Extract the (X, Y) coordinate from the center of the cell holding the provided text.  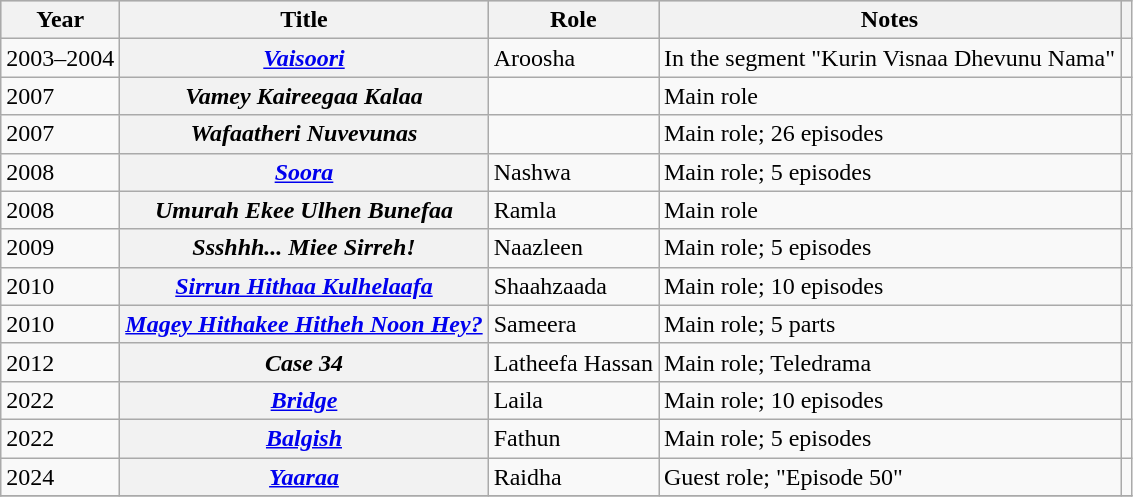
Magey Hithakee Hitheh Noon Hey? (304, 324)
Nashwa (573, 172)
Role (573, 20)
Ssshhh... Miee Sirreh! (304, 248)
Main role; 26 episodes (889, 134)
Vaisoori (304, 58)
Latheefa Hassan (573, 362)
Wafaatheri Nuvevunas (304, 134)
Naazleen (573, 248)
Year (60, 20)
Umurah Ekee Ulhen Bunefaa (304, 210)
Case 34 (304, 362)
Bridge (304, 400)
Balgish (304, 438)
2003–2004 (60, 58)
Aroosha (573, 58)
2024 (60, 477)
Raidha (573, 477)
Ramla (573, 210)
Notes (889, 20)
Guest role; "Episode 50" (889, 477)
Yaaraa (304, 477)
In the segment "Kurin Visnaa Dhevunu Nama" (889, 58)
Laila (573, 400)
Main role; Teledrama (889, 362)
Main role; 5 parts (889, 324)
Fathun (573, 438)
Sameera (573, 324)
Shaahzaada (573, 286)
Sirrun Hithaa Kulhelaafa (304, 286)
Soora (304, 172)
Title (304, 20)
2009 (60, 248)
2012 (60, 362)
Vamey Kaireegaa Kalaa (304, 96)
